Capture the cell that displays the provided text and extract its (x, y) central coordinate. 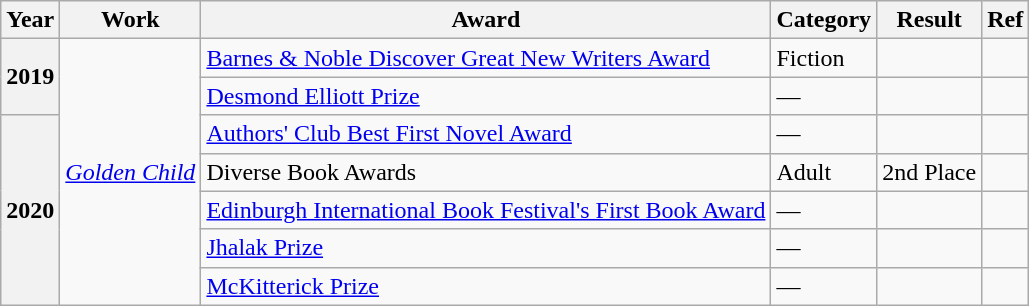
McKitterick Prize (486, 286)
Adult (824, 172)
Category (824, 20)
Result (930, 20)
2020 (30, 210)
Year (30, 20)
Work (130, 20)
2nd Place (930, 172)
Authors' Club Best First Novel Award (486, 134)
Award (486, 20)
Jhalak Prize (486, 248)
Diverse Book Awards (486, 172)
2019 (30, 77)
Barnes & Noble Discover Great New Writers Award (486, 58)
Fiction (824, 58)
Edinburgh International Book Festival's First Book Award (486, 210)
Desmond Elliott Prize (486, 96)
Golden Child (130, 172)
Ref (1006, 20)
